Output the [x, y] coordinate of the center of the cell containing the given text.  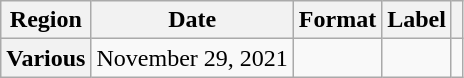
Region [46, 20]
Date [192, 20]
Label [417, 20]
Various [46, 58]
Format [337, 20]
November 29, 2021 [192, 58]
